Return (X, Y) of the center of cell containing provided text 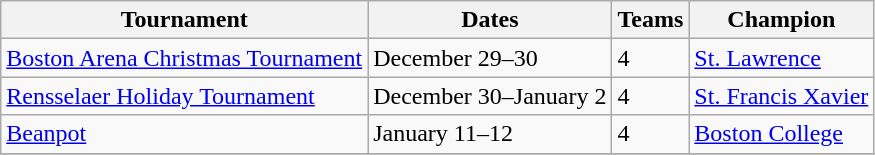
December 30–January 2 (490, 96)
St. Francis Xavier (782, 96)
Teams (650, 20)
Rensselaer Holiday Tournament (184, 96)
December 29–30 (490, 58)
Dates (490, 20)
Champion (782, 20)
Boston College (782, 134)
January 11–12 (490, 134)
Boston Arena Christmas Tournament (184, 58)
St. Lawrence (782, 58)
Beanpot (184, 134)
Tournament (184, 20)
